Provide the [X, Y] coordinate of the cell's center where the given text is located.  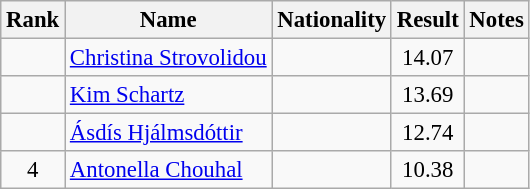
14.07 [428, 58]
Ásdís Hjálmsdóttir [168, 133]
Result [428, 20]
Name [168, 20]
Kim Schartz [168, 95]
Nationality [332, 20]
10.38 [428, 170]
Rank [33, 20]
Notes [496, 20]
13.69 [428, 95]
Christina Strovolidou [168, 58]
4 [33, 170]
Antonella Chouhal [168, 170]
12.74 [428, 133]
